Search for the cell housing the specified text and yield its (X, Y) center coordinate. 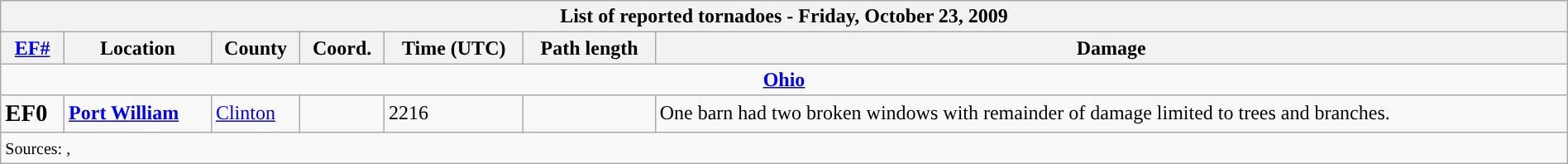
Ohio (784, 80)
Coord. (342, 48)
EF0 (33, 113)
Path length (589, 48)
Damage (1111, 48)
Port William (138, 113)
Sources: , (784, 147)
List of reported tornadoes - Friday, October 23, 2009 (784, 17)
Clinton (255, 113)
Time (UTC) (453, 48)
2216 (453, 113)
One barn had two broken windows with remainder of damage limited to trees and branches. (1111, 113)
County (255, 48)
Location (138, 48)
EF# (33, 48)
